Return the [X, Y] coordinate for the center point of the cell that contains the specified text.  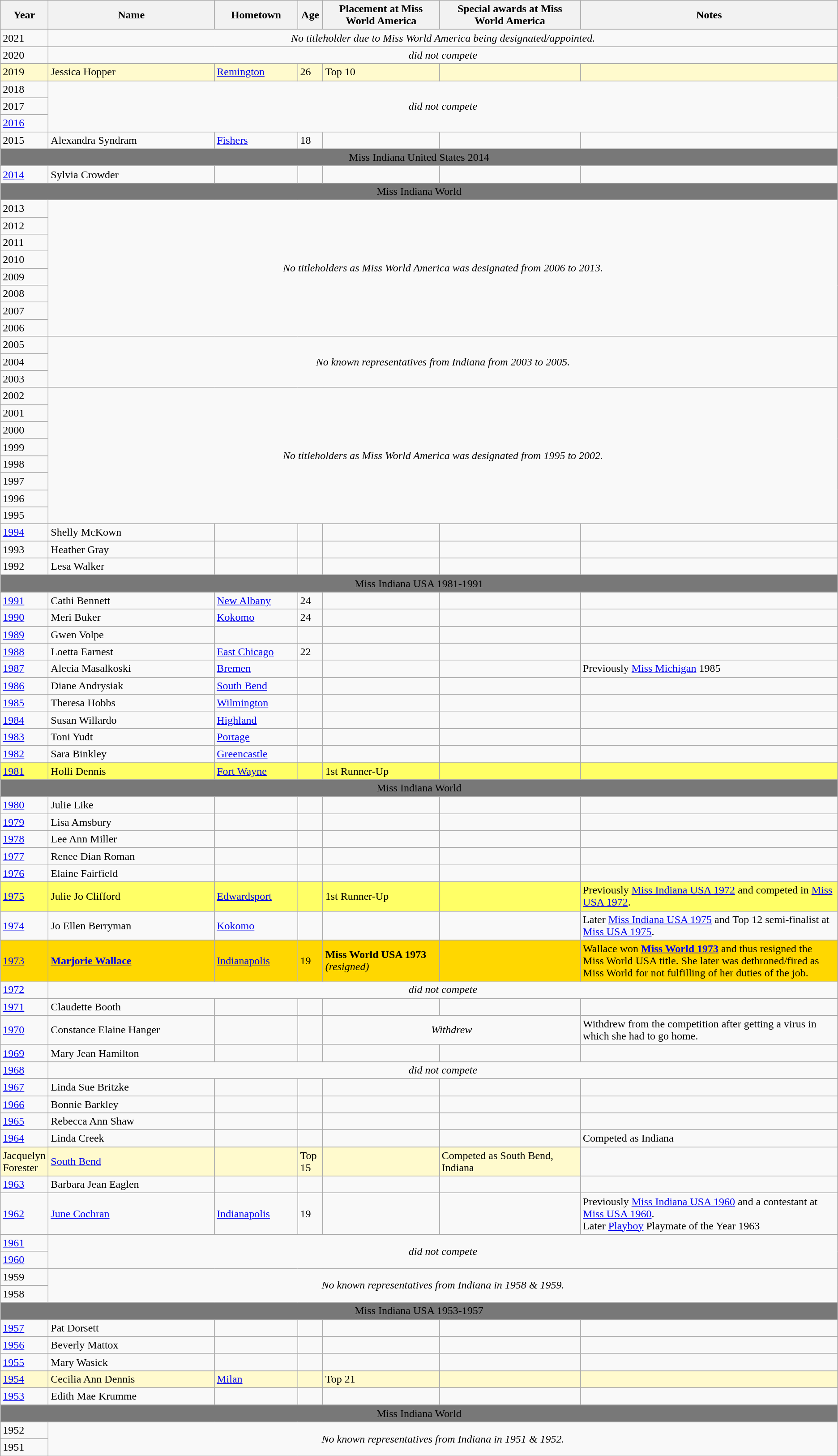
New Albany [256, 601]
Elaine Fairfield [132, 873]
1954 [24, 1379]
Top 21 [381, 1379]
22 [310, 652]
2004 [24, 362]
Wilmington [256, 703]
1967 [24, 1087]
Cathi Bennett [132, 601]
Jessica Hopper [132, 72]
Loetta Earnest [132, 652]
Edwardsport [256, 897]
1978 [24, 839]
1952 [24, 1430]
1982 [24, 754]
Alexandra Syndram [132, 140]
Miss Indiana USA 1953-1957 [419, 1311]
2013 [24, 208]
Holli Dennis [132, 771]
2016 [24, 123]
Mary Wasick [132, 1362]
Highland [256, 720]
Gwen Volpe [132, 635]
Special awards at Miss World America [509, 15]
1998 [24, 464]
1956 [24, 1345]
Barbara Jean Eaglen [132, 1185]
Julie Jo Clifford [132, 897]
1971 [24, 1007]
1951 [24, 1447]
Shelly McKown [132, 533]
1958 [24, 1294]
Linda Creek [132, 1138]
Greencastle [256, 754]
East Chicago [256, 652]
1953 [24, 1396]
1980 [24, 805]
Name [132, 15]
2015 [24, 140]
Cecilia Ann Dennis [132, 1379]
Placement at Miss World America [381, 15]
Previously Miss Indiana USA 1972 and competed in Miss USA 1972. [709, 897]
Fort Wayne [256, 771]
Renee Dian Roman [132, 856]
Alecia Masalkoski [132, 669]
1983 [24, 737]
2001 [24, 413]
1984 [24, 720]
Meri Buker [132, 618]
Sylvia Crowder [132, 174]
2017 [24, 106]
1997 [24, 481]
1976 [24, 873]
Later Miss Indiana USA 1975 and Top 12 semi-finalist at Miss USA 1975. [709, 925]
Heather Gray [132, 550]
Portage [256, 737]
1970 [24, 1030]
2010 [24, 260]
No known representatives from Indiana in 1958 & 1959. [443, 1285]
1960 [24, 1260]
1988 [24, 652]
Linda Sue Britzke [132, 1087]
1995 [24, 515]
2019 [24, 72]
1974 [24, 925]
2002 [24, 396]
1957 [24, 1328]
Year [24, 15]
Miss Indiana USA 1981-1991 [419, 584]
Toni Yudt [132, 737]
No known representatives from Indiana from 2003 to 2005. [443, 362]
Lisa Amsbury [132, 822]
2006 [24, 328]
Miss World USA 1973(resigned) [381, 961]
2014 [24, 174]
Previously Miss Indiana USA 1960 and a contestant at Miss USA 1960.Later Playboy Playmate of the Year 1963 [709, 1214]
Diane Andrysiak [132, 686]
Claudette Booth [132, 1007]
1996 [24, 498]
2007 [24, 311]
1975 [24, 897]
1959 [24, 1277]
1965 [24, 1121]
No titleholder due to Miss World America being designated/appointed. [443, 38]
1992 [24, 567]
1966 [24, 1104]
1994 [24, 533]
1963 [24, 1185]
1989 [24, 635]
Competed as South Bend, Indiana [509, 1162]
2021 [24, 38]
Top 15 [310, 1162]
Edith Mae Krumme [132, 1396]
Mary Jean Hamilton [132, 1053]
Beverly Mattox [132, 1345]
Bonnie Barkley [132, 1104]
26 [310, 72]
1964 [24, 1138]
Hometown [256, 15]
2005 [24, 345]
1987 [24, 669]
Theresa Hobbs [132, 703]
18 [310, 140]
2018 [24, 89]
No known representatives from Indiana in 1951 & 1952. [443, 1439]
1961 [24, 1243]
1955 [24, 1362]
1986 [24, 686]
1990 [24, 618]
Notes [709, 15]
1962 [24, 1214]
1973 [24, 961]
Milan [256, 1379]
2009 [24, 277]
1985 [24, 703]
1972 [24, 990]
1981 [24, 771]
Lee Ann Miller [132, 839]
Marjorie Wallace [132, 961]
Remington [256, 72]
Withdrew [451, 1030]
No titleholders as Miss World America was designated from 2006 to 2013. [443, 268]
Withdrew from the competition after getting a virus in which she had to go home. [709, 1030]
1979 [24, 822]
2012 [24, 225]
Previously Miss Michigan 1985 [709, 669]
2000 [24, 430]
1991 [24, 601]
Lesa Walker [132, 567]
Competed as Indiana [709, 1138]
June Cochran [132, 1214]
Rebecca Ann Shaw [132, 1121]
2020 [24, 55]
2011 [24, 243]
1999 [24, 447]
Sara Binkley [132, 754]
1969 [24, 1053]
1977 [24, 856]
Julie Like [132, 805]
1993 [24, 550]
Susan Willardo [132, 720]
Jo Ellen Berryman [132, 925]
Bremen [256, 669]
Constance Elaine Hanger [132, 1030]
2008 [24, 294]
1968 [24, 1070]
No titleholders as Miss World America was designated from 1995 to 2002. [443, 455]
2003 [24, 379]
Fishers [256, 140]
Pat Dorsett [132, 1328]
Top 10 [381, 72]
Jacquelyn Forester [24, 1162]
Miss Indiana United States 2014 [419, 157]
Age [310, 15]
